From the cell containing the given text, extract its center point as (X, Y) coordinate. 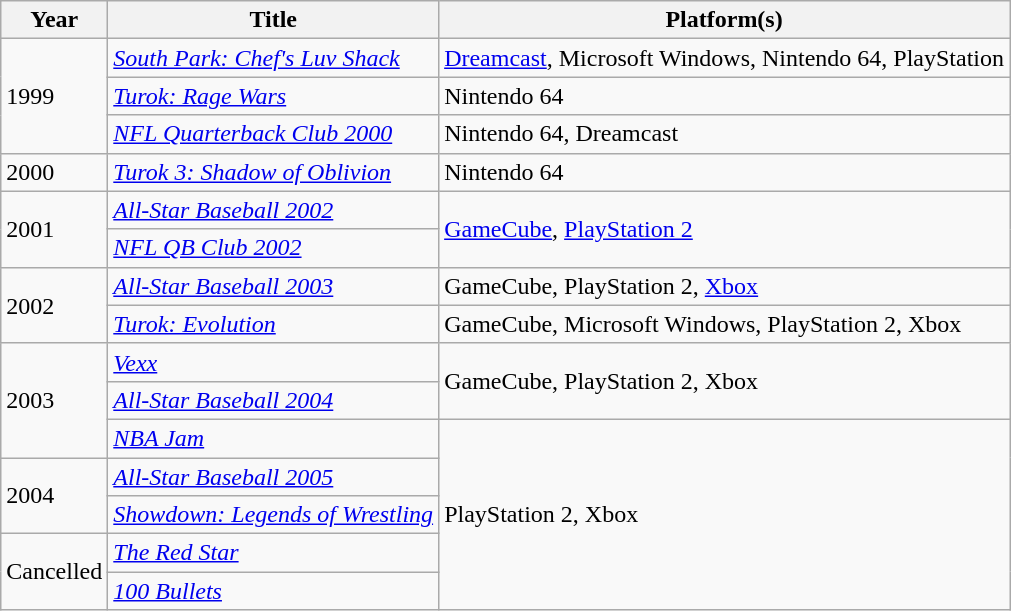
PlayStation 2, Xbox (724, 514)
Nintendo 64, Dreamcast (724, 134)
Turok: Evolution (274, 324)
1999 (54, 96)
100 Bullets (274, 591)
GameCube, Microsoft Windows, PlayStation 2, Xbox (724, 324)
2004 (54, 496)
Year (54, 20)
Showdown: Legends of Wrestling (274, 515)
NFL Quarterback Club 2000 (274, 134)
Platform(s) (724, 20)
All-Star Baseball 2005 (274, 477)
NBA Jam (274, 438)
2003 (54, 400)
NFL QB Club 2002 (274, 248)
Cancelled (54, 572)
2000 (54, 172)
2002 (54, 305)
Title (274, 20)
Vexx (274, 362)
Dreamcast, Microsoft Windows, Nintendo 64, PlayStation (724, 58)
Turok 3: Shadow of Oblivion (274, 172)
The Red Star (274, 553)
South Park: Chef's Luv Shack (274, 58)
2001 (54, 229)
All-Star Baseball 2004 (274, 400)
All-Star Baseball 2003 (274, 286)
Turok: Rage Wars (274, 96)
All-Star Baseball 2002 (274, 210)
GameCube, PlayStation 2 (724, 229)
